Return the [x, y] coordinate for the center point of the cell that contains the specified text.  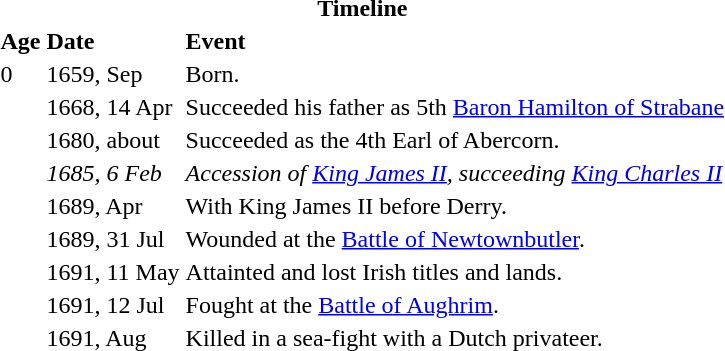
Date [113, 41]
1689, Apr [113, 206]
1689, 31 Jul [113, 239]
1691, 12 Jul [113, 305]
1691, 11 May [113, 272]
1680, about [113, 140]
1659, Sep [113, 74]
1685, 6 Feb [113, 173]
1668, 14 Apr [113, 107]
